Detect which cell encompasses the target text, then output its (X, Y) center coordinate. 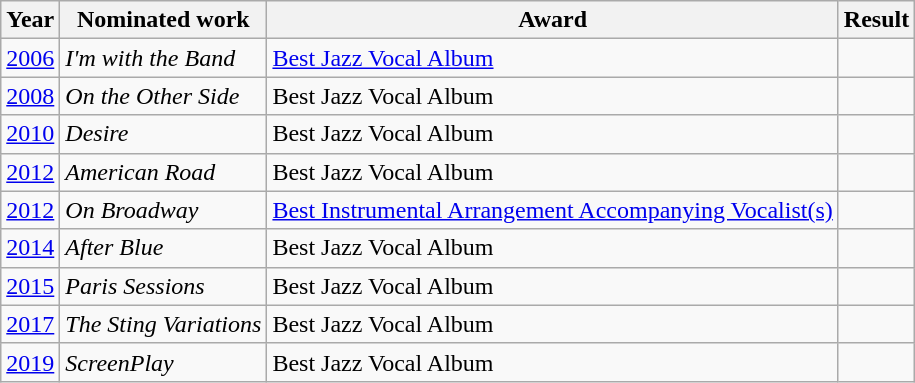
Award (552, 20)
ScreenPlay (164, 362)
Best Instrumental Arrangement Accompanying Vocalist(s) (552, 210)
Result (876, 20)
2017 (30, 324)
2019 (30, 362)
2014 (30, 248)
Paris Sessions (164, 286)
On the Other Side (164, 96)
On Broadway (164, 210)
2006 (30, 58)
Nominated work (164, 20)
I'm with the Band (164, 58)
Year (30, 20)
The Sting Variations (164, 324)
Desire (164, 134)
After Blue (164, 248)
2015 (30, 286)
2010 (30, 134)
American Road (164, 172)
2008 (30, 96)
